Output the (X, Y) coordinate of the center of the cell containing the given text.  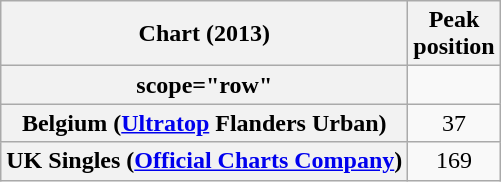
169 (454, 161)
Belgium (Ultratop Flanders Urban) (204, 123)
scope="row" (204, 85)
Peakposition (454, 34)
37 (454, 123)
Chart (2013) (204, 34)
UK Singles (Official Charts Company) (204, 161)
